Pinpoint the cell where the given text exists, returning its [X, Y] midpoint coordinate. 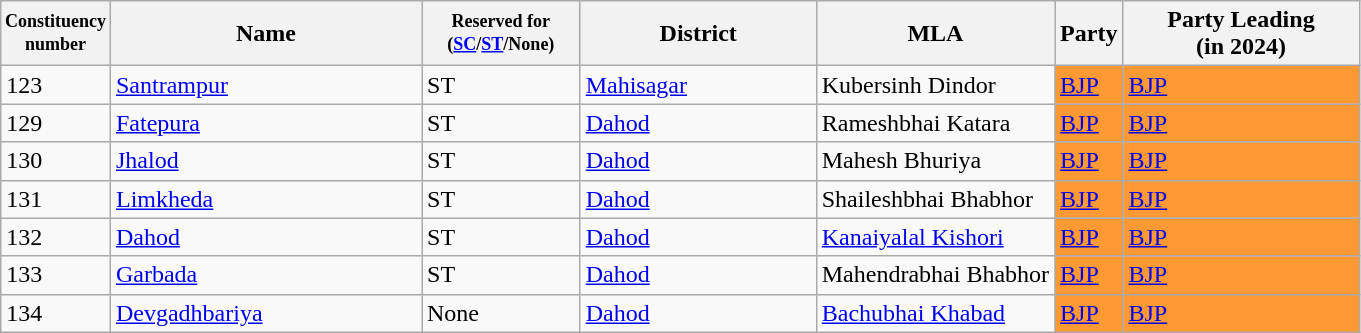
Fatepura [266, 123]
Kanaiyalal Kishori [935, 237]
Limkheda [266, 199]
Mahesh Bhuriya [935, 161]
Reserved for (SC/ST/None) [502, 34]
Name [266, 34]
Bachubhai Khabad [935, 313]
Rameshbhai Katara [935, 123]
Kubersinh Dindor [935, 85]
123 [56, 85]
132 [56, 237]
134 [56, 313]
Constituency number [56, 34]
Garbada [266, 275]
Party [1089, 34]
130 [56, 161]
None [502, 313]
133 [56, 275]
Jhalod [266, 161]
131 [56, 199]
Mahendrabhai Bhabhor [935, 275]
Mahisagar [698, 85]
Party Leading(in 2024) [1241, 34]
Devgadhbariya [266, 313]
Santrampur [266, 85]
Shaileshbhai Bhabhor [935, 199]
District [698, 34]
129 [56, 123]
MLA [935, 34]
